Determine the (X, Y) coordinate at the center of the cell enclosing the given text.  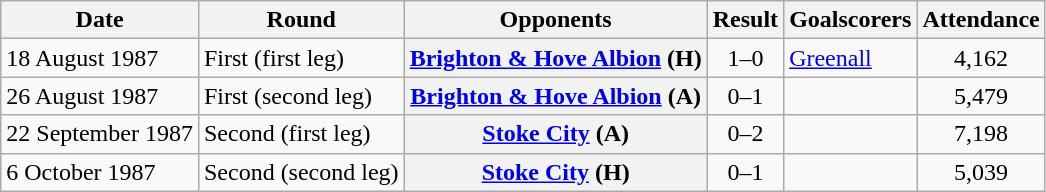
Second (second leg) (301, 172)
First (second leg) (301, 96)
Round (301, 20)
5,479 (981, 96)
7,198 (981, 134)
Date (100, 20)
Attendance (981, 20)
Greenall (850, 58)
Stoke City (H) (556, 172)
Second (first leg) (301, 134)
Brighton & Hove Albion (A) (556, 96)
6 October 1987 (100, 172)
4,162 (981, 58)
5,039 (981, 172)
Opponents (556, 20)
1–0 (745, 58)
Brighton & Hove Albion (H) (556, 58)
Goalscorers (850, 20)
Result (745, 20)
First (first leg) (301, 58)
18 August 1987 (100, 58)
0–2 (745, 134)
Stoke City (A) (556, 134)
22 September 1987 (100, 134)
26 August 1987 (100, 96)
